Detect which cell encompasses the target text, then output its [x, y] center coordinate. 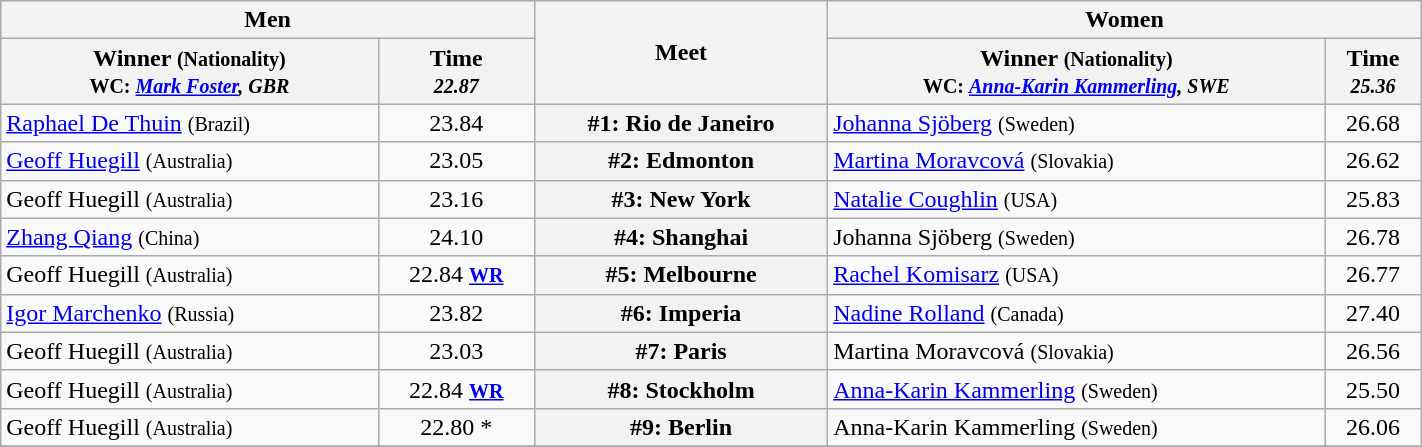
Rachel Komisarz (USA) [1076, 275]
24.10 [456, 237]
#8: Stockholm [680, 389]
Igor Marchenko (Russia) [190, 313]
#7: Paris [680, 351]
Meet [680, 52]
Time 25.36 [1373, 72]
#3: New York [680, 199]
Raphael De Thuin (Brazil) [190, 123]
#5: Melbourne [680, 275]
#1: Rio de Janeiro [680, 123]
26.56 [1373, 351]
Men [268, 20]
Winner (Nationality) WC: Anna-Karin Kammerling, SWE [1076, 72]
Women [1125, 20]
25.83 [1373, 199]
23.82 [456, 313]
23.16 [456, 199]
#6: Imperia [680, 313]
25.50 [1373, 389]
26.77 [1373, 275]
Natalie Coughlin (USA) [1076, 199]
23.84 [456, 123]
23.05 [456, 161]
26.68 [1373, 123]
Time 22.87 [456, 72]
26.62 [1373, 161]
26.06 [1373, 427]
23.03 [456, 351]
#2: Edmonton [680, 161]
Winner (Nationality) WC: Mark Foster, GBR [190, 72]
Zhang Qiang (China) [190, 237]
26.78 [1373, 237]
27.40 [1373, 313]
#4: Shanghai [680, 237]
#9: Berlin [680, 427]
Nadine Rolland (Canada) [1076, 313]
22.80 * [456, 427]
